For the text-containing cell, return its midpoint in (x, y) coordinate format. 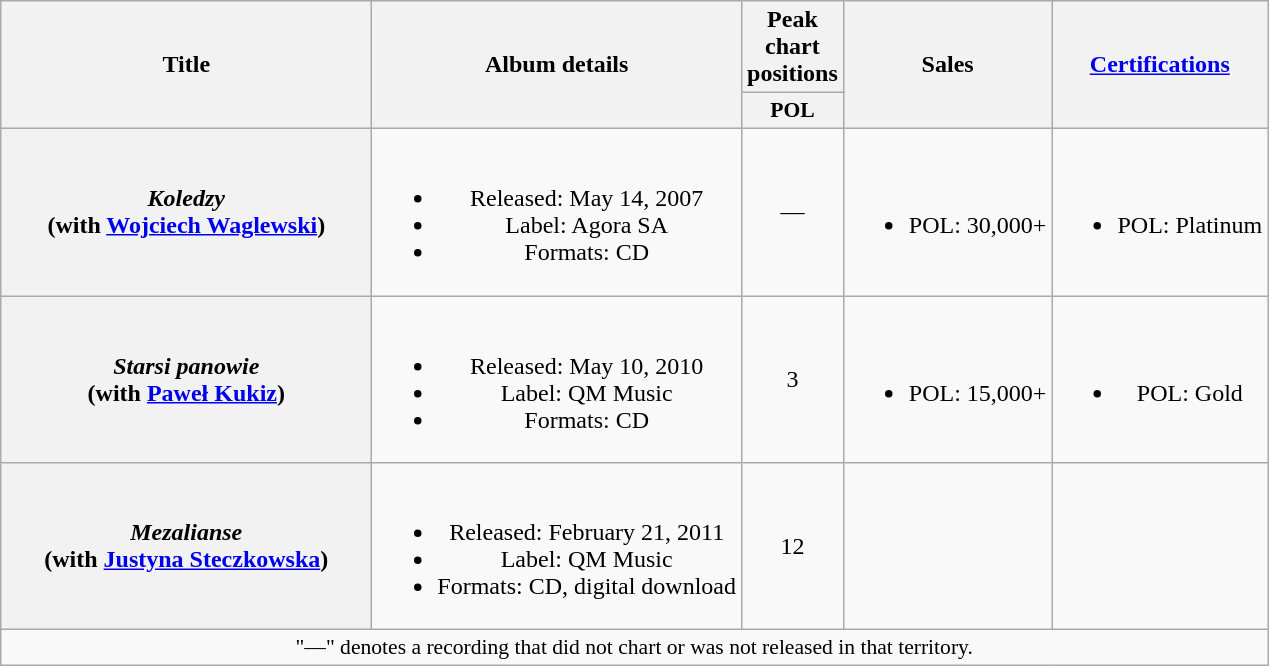
POL: 30,000+ (948, 212)
12 (793, 546)
— (793, 212)
Mezalianse(with Justyna Steczkowska) (186, 546)
POL: Gold (1160, 380)
Peak chart positions (793, 47)
Title (186, 65)
Released: May 14, 2007Label: Agora SAFormats: CD (557, 212)
POL: Platinum (1160, 212)
Certifications (1160, 65)
"—" denotes a recording that did not chart or was not released in that territory. (634, 648)
Released: February 21, 2011Label: QM MusicFormats: CD, digital download (557, 546)
POL: 15,000+ (948, 380)
Sales (948, 65)
Album details (557, 65)
Koledzy(with Wojciech Waglewski) (186, 212)
Released: May 10, 2010Label: QM MusicFormats: CD (557, 380)
Starsi panowie(with Paweł Kukiz) (186, 380)
POL (793, 111)
3 (793, 380)
